Scan for the cell matching the given text and deliver its (X, Y) coordinate at center. 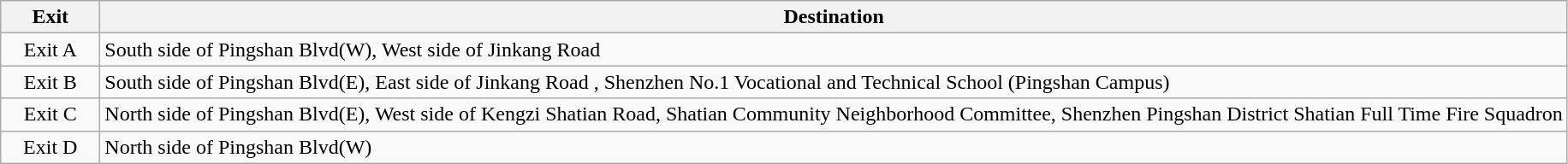
Exit D (50, 147)
Exit A (50, 50)
Destination (834, 17)
South side of Pingshan Blvd(E), East side of Jinkang Road , Shenzhen No.1 Vocational and Technical School (Pingshan Campus) (834, 82)
Exit C (50, 114)
North side of Pingshan Blvd(W) (834, 147)
South side of Pingshan Blvd(W), West side of Jinkang Road (834, 50)
Exit (50, 17)
Exit B (50, 82)
